Scan for the cell matching the given text and deliver its (X, Y) coordinate at center. 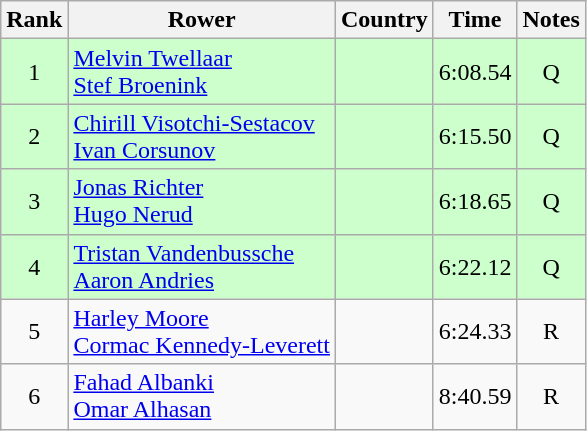
Harley MooreCormac Kennedy-Leverett (202, 332)
6:08.54 (475, 72)
1 (34, 72)
2 (34, 136)
Tristan VandenbusscheAaron Andries (202, 266)
5 (34, 332)
Rower (202, 20)
Fahad AlbankiOmar Alhasan (202, 396)
4 (34, 266)
Country (384, 20)
6:24.33 (475, 332)
6:22.12 (475, 266)
Chirill Visotchi-SestacovIvan Corsunov (202, 136)
Melvin TwellaarStef Broenink (202, 72)
Rank (34, 20)
Jonas RichterHugo Nerud (202, 202)
8:40.59 (475, 396)
6:18.65 (475, 202)
Time (475, 20)
6 (34, 396)
6:15.50 (475, 136)
3 (34, 202)
Notes (551, 20)
